Scan for the cell matching the given text and deliver its [X, Y] coordinate at center. 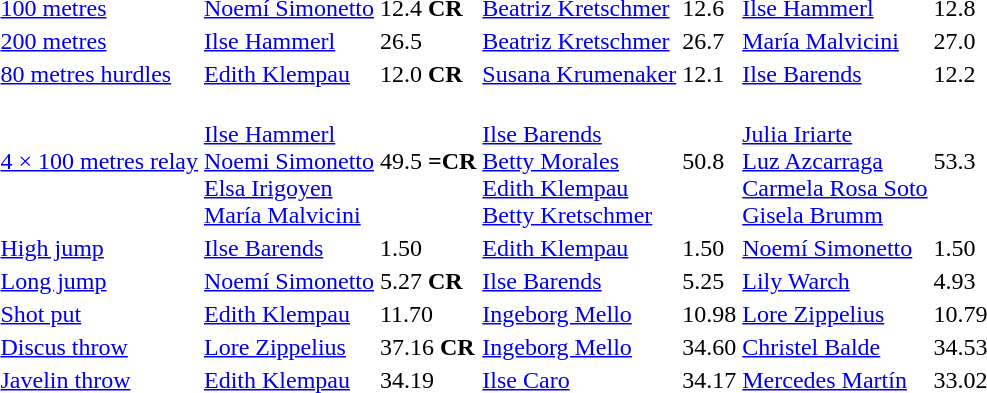
11.70 [428, 314]
Beatriz Kretschmer [580, 41]
Ilse HammerlNoemi SimonettoElsa IrigoyenMaría Malvicini [288, 161]
12.0 CR [428, 74]
50.8 [710, 161]
26.7 [710, 41]
Julia IriarteLuz AzcarragaCarmela Rosa SotoGisela Brumm [835, 161]
26.5 [428, 41]
37.16 CR [428, 347]
5.25 [710, 281]
María Malvicini [835, 41]
5.27 CR [428, 281]
Ilse Hammerl [288, 41]
49.5 =CR [428, 161]
Christel Balde [835, 347]
Ilse BarendsBetty MoralesEdith KlempauBetty Kretschmer [580, 161]
34.60 [710, 347]
10.98 [710, 314]
Susana Krumenaker [580, 74]
12.1 [710, 74]
Lily Warch [835, 281]
